Scan for the cell matching the given text and deliver its (X, Y) coordinate at center. 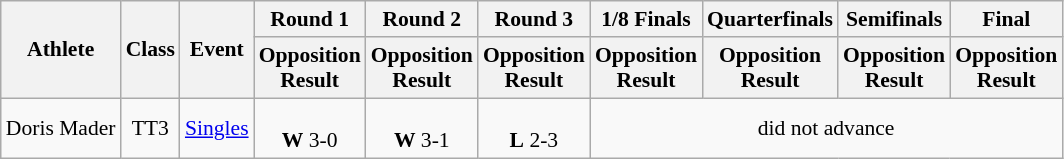
L 2-3 (534, 128)
Event (217, 50)
Athlete (61, 50)
Doris Mader (61, 128)
TT3 (150, 128)
1/8 Finals (646, 19)
Round 3 (534, 19)
Round 1 (310, 19)
did not advance (826, 128)
W 3-1 (422, 128)
Singles (217, 128)
W 3-0 (310, 128)
Class (150, 50)
Round 2 (422, 19)
Quarterfinals (770, 19)
Final (1006, 19)
Semifinals (894, 19)
